From the cell containing the given text, extract its center point as [x, y] coordinate. 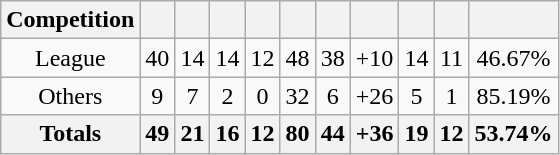
+36 [374, 134]
53.74% [514, 134]
9 [158, 96]
19 [416, 134]
7 [192, 96]
11 [452, 58]
5 [416, 96]
+26 [374, 96]
Others [70, 96]
Totals [70, 134]
49 [158, 134]
32 [298, 96]
Competition [70, 20]
+10 [374, 58]
85.19% [514, 96]
16 [228, 134]
38 [332, 58]
League [70, 58]
40 [158, 58]
44 [332, 134]
48 [298, 58]
80 [298, 134]
0 [262, 96]
1 [452, 96]
21 [192, 134]
2 [228, 96]
6 [332, 96]
46.67% [514, 58]
